Identify which cell holds the provided text, then report its (x, y) central coordinate. 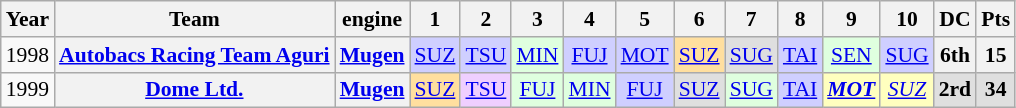
5 (645, 19)
SEN (851, 55)
2rd (956, 90)
Autobacs Racing Team Aguri (194, 55)
6th (956, 55)
8 (800, 19)
4 (589, 19)
2 (486, 19)
engine (372, 19)
1999 (28, 90)
9 (851, 19)
Year (28, 19)
DC (956, 19)
Pts (996, 19)
34 (996, 90)
3 (537, 19)
15 (996, 55)
6 (700, 19)
Dome Ltd. (194, 90)
1998 (28, 55)
Team (194, 19)
1 (436, 19)
7 (752, 19)
10 (906, 19)
